Find where the given text appears and provide that cell's center as (x, y) coordinate. 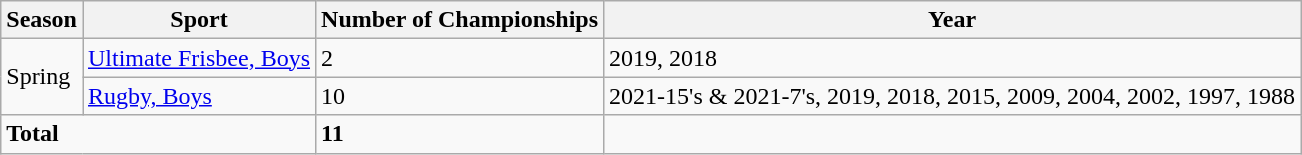
11 (460, 134)
2 (460, 58)
Total (158, 134)
Number of Championships (460, 20)
Season (42, 20)
Sport (198, 20)
10 (460, 96)
Spring (42, 77)
Ultimate Frisbee, Boys (198, 58)
2019, 2018 (952, 58)
2021-15's & 2021-7's, 2019, 2018, 2015, 2009, 2004, 2002, 1997, 1988 (952, 96)
Rugby, Boys (198, 96)
Year (952, 20)
